From the cell containing the given text, extract its center point as [x, y] coordinate. 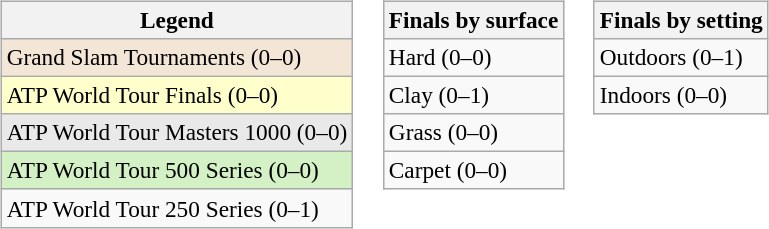
Finals by surface [473, 20]
ATP World Tour 250 Series (0–1) [176, 208]
Outdoors (0–1) [681, 57]
ATP World Tour 500 Series (0–0) [176, 171]
ATP World Tour Masters 1000 (0–0) [176, 133]
Clay (0–1) [473, 95]
ATP World Tour Finals (0–0) [176, 95]
Legend [176, 20]
Grass (0–0) [473, 133]
Finals by setting [681, 20]
Hard (0–0) [473, 57]
Grand Slam Tournaments (0–0) [176, 57]
Carpet (0–0) [473, 171]
Indoors (0–0) [681, 95]
